Capture the cell that displays the provided text and extract its (X, Y) central coordinate. 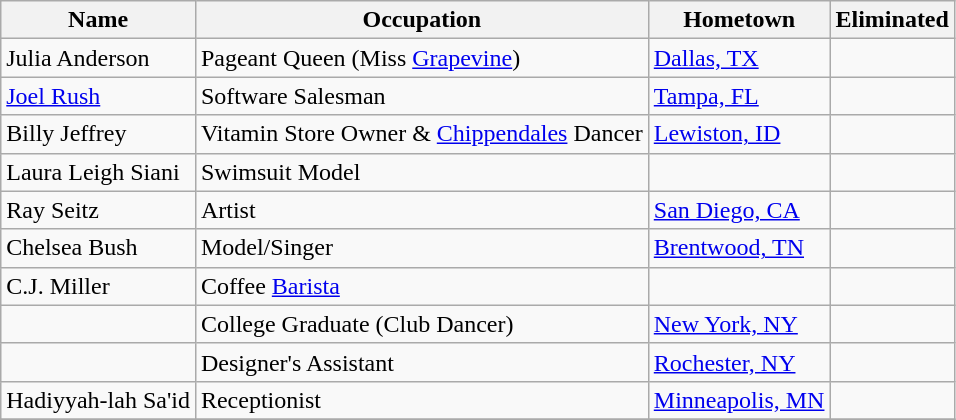
New York, NY (739, 324)
Designer's Assistant (422, 362)
Julia Anderson (98, 58)
Pageant Queen (Miss Grapevine) (422, 58)
Software Salesman (422, 96)
Brentwood, TN (739, 248)
Joel Rush (98, 96)
Receptionist (422, 400)
Vitamin Store Owner & Chippendales Dancer (422, 134)
College Graduate (Club Dancer) (422, 324)
Chelsea Bush (98, 248)
Tampa, FL (739, 96)
Ray Seitz (98, 210)
Laura Leigh Siani (98, 172)
Dallas, TX (739, 58)
Minneapolis, MN (739, 400)
C.J. Miller (98, 286)
San Diego, CA (739, 210)
Coffee Barista (422, 286)
Swimsuit Model (422, 172)
Lewiston, ID (739, 134)
Hadiyyah-lah Sa'id (98, 400)
Rochester, NY (739, 362)
Eliminated (892, 20)
Occupation (422, 20)
Name (98, 20)
Billy Jeffrey (98, 134)
Model/Singer (422, 248)
Artist (422, 210)
Hometown (739, 20)
